Locate the cell with the specified text and output its (x, y) center coordinate. 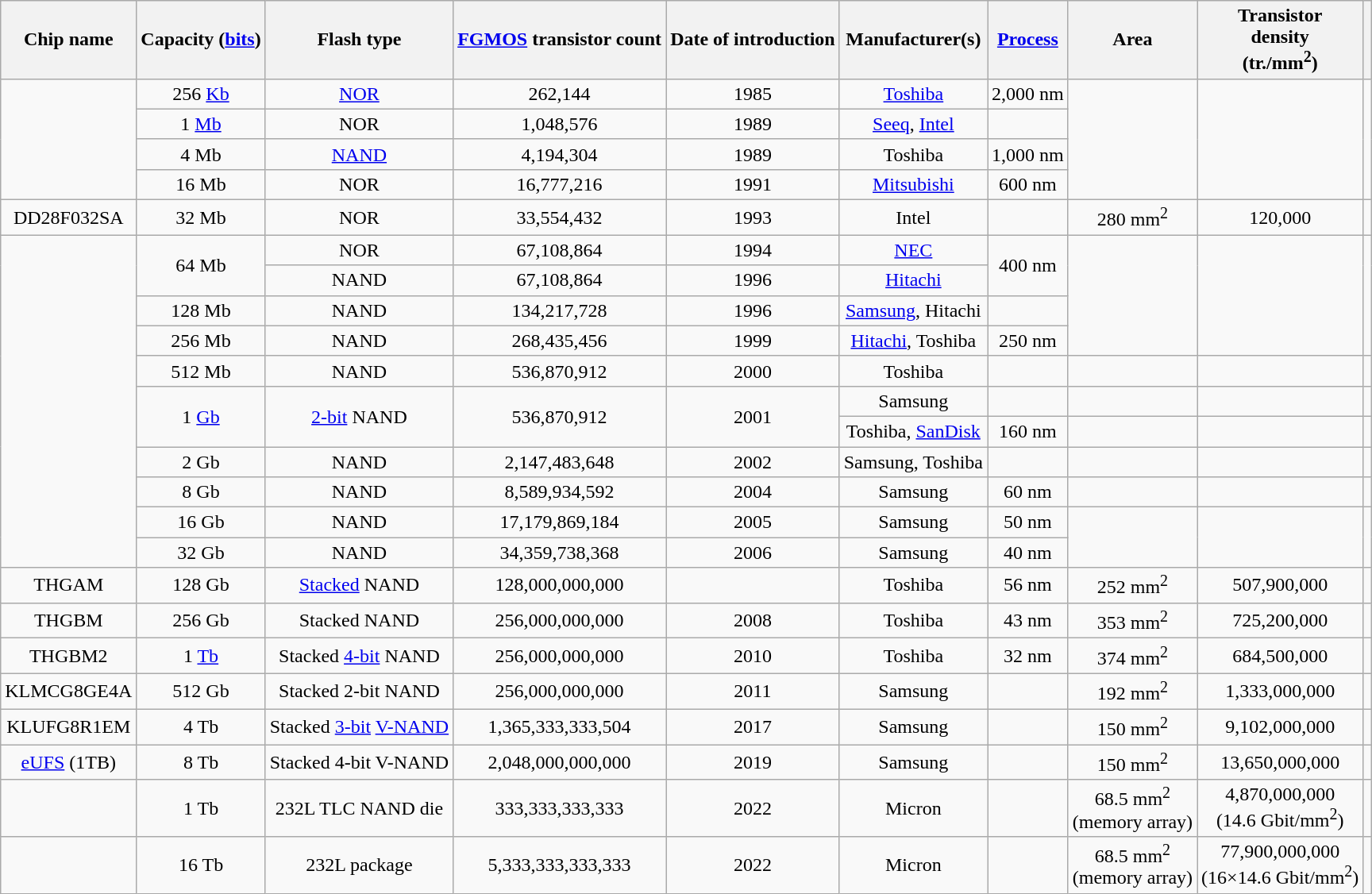
1985 (753, 94)
Seeq, Intel (913, 124)
Intel (913, 218)
33,554,432 (560, 218)
2001 (753, 416)
2011 (753, 691)
Chip name (68, 40)
THGBM (68, 621)
Stacked 4-bit NAND (359, 656)
Stacked 4-bit V-NAND (359, 762)
13,650,000,000 (1280, 762)
2019 (753, 762)
Stacked 2-bit NAND (359, 691)
1 Mb (201, 124)
128 Mb (201, 310)
256 Mb (201, 341)
8,589,934,592 (560, 492)
34,359,738,368 (560, 553)
1 Gb (201, 416)
8 Tb (201, 762)
56 nm (1028, 586)
Toshiba, SanDisk (913, 431)
512 Gb (201, 691)
600 nm (1028, 184)
2002 (753, 462)
43 nm (1028, 621)
2017 (753, 727)
160 nm (1028, 431)
232L TLC NAND die (359, 808)
Stacked 3-bit V-NAND (359, 727)
120,000 (1280, 218)
2005 (753, 522)
333,333,333,333 (560, 808)
1991 (753, 184)
512 Mb (201, 371)
1994 (753, 250)
684,500,000 (1280, 656)
256 Kb (201, 94)
2,000 nm (1028, 94)
250 nm (1028, 341)
FGMOS transistor count (560, 40)
353 mm2 (1132, 621)
192 mm2 (1132, 691)
KLMCG8GE4A (68, 691)
4,870,000,000(14.6 Gbit/mm2) (1280, 808)
THGAM (68, 586)
9,102,000,000 (1280, 727)
77,900,000,000(16×14.6 Gbit/mm2) (1280, 865)
Area (1132, 40)
Flash type (359, 40)
Hitachi, Toshiba (913, 341)
Transistordensity(tr./mm2) (1280, 40)
4,194,304 (560, 154)
280 mm2 (1132, 218)
16 Tb (201, 865)
Capacity (bits) (201, 40)
268,435,456 (560, 341)
Process (1028, 40)
134,217,728 (560, 310)
256 Gb (201, 621)
400 nm (1028, 265)
16 Mb (201, 184)
THGBM2 (68, 656)
2,147,483,648 (560, 462)
KLUFG8R1EM (68, 727)
32 nm (1028, 656)
Hitachi (913, 280)
1993 (753, 218)
725,200,000 (1280, 621)
2006 (753, 553)
232L package (359, 865)
4 Mb (201, 154)
40 nm (1028, 553)
Samsung, Toshiba (913, 462)
1999 (753, 341)
64 Mb (201, 265)
2,048,000,000,000 (560, 762)
60 nm (1028, 492)
1,365,333,333,504 (560, 727)
2010 (753, 656)
1,333,000,000 (1280, 691)
507,900,000 (1280, 586)
Manufacturer(s) (913, 40)
374 mm2 (1132, 656)
4 Tb (201, 727)
128,000,000,000 (560, 586)
2 Gb (201, 462)
eUFS (1TB) (68, 762)
2-bit NAND (359, 416)
32 Gb (201, 553)
262,144 (560, 94)
50 nm (1028, 522)
1,000 nm (1028, 154)
Date of introduction (753, 40)
2004 (753, 492)
8 Gb (201, 492)
16 Gb (201, 522)
128 Gb (201, 586)
252 mm2 (1132, 586)
DD28F032SA (68, 218)
2000 (753, 371)
16,777,216 (560, 184)
Mitsubishi (913, 184)
5,333,333,333,333 (560, 865)
32 Mb (201, 218)
17,179,869,184 (560, 522)
2008 (753, 621)
Samsung, Hitachi (913, 310)
1,048,576 (560, 124)
NEC (913, 250)
